Detect which cell encompasses the target text, then output its (X, Y) center coordinate. 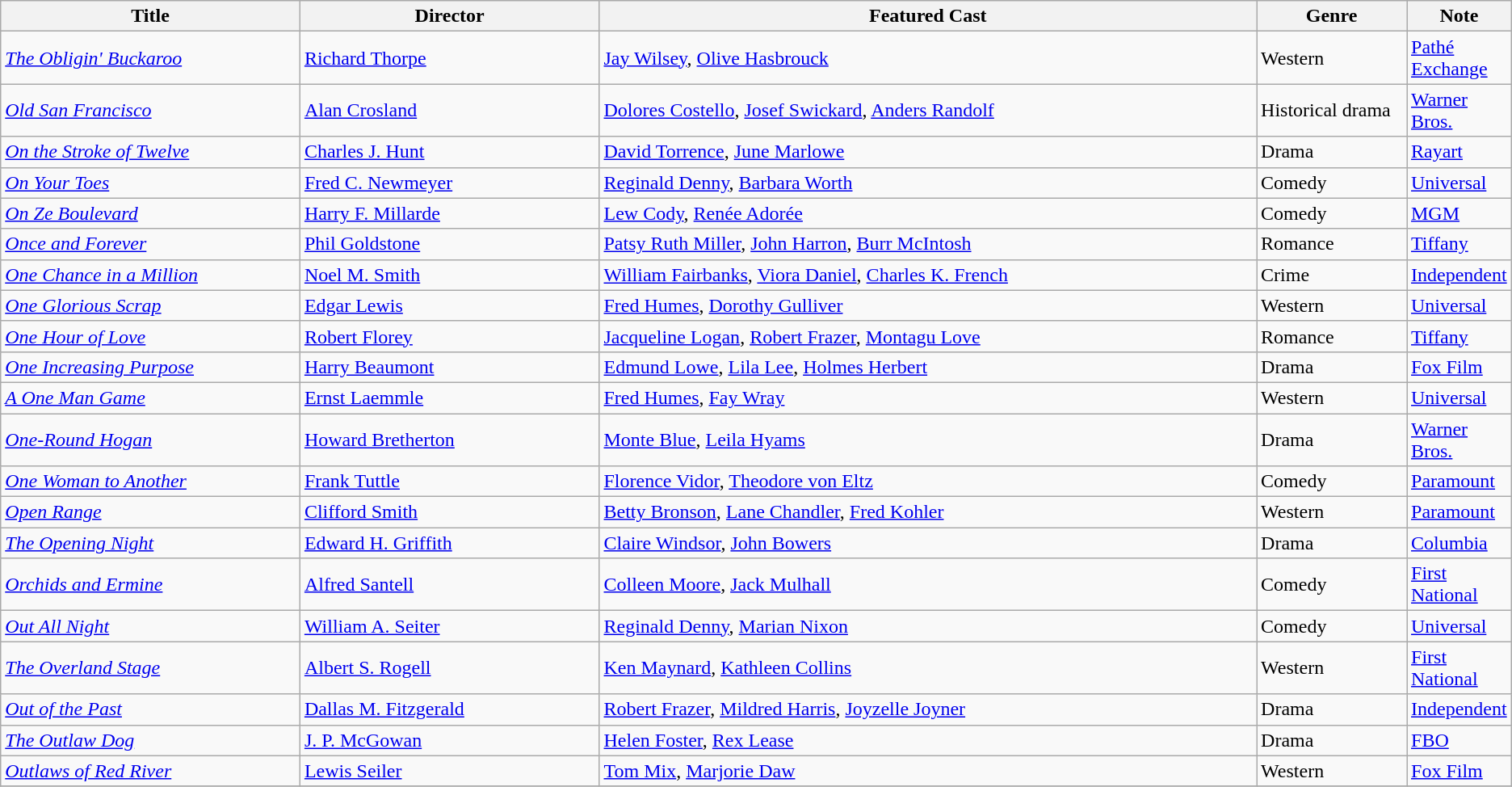
Albert S. Rogell (449, 667)
Monte Blue, Leila Hyams (928, 440)
Ken Maynard, Kathleen Collins (928, 667)
On the Stroke of Twelve (150, 152)
Dolores Costello, Josef Swickard, Anders Randolf (928, 110)
FBO (1459, 740)
Robert Frazer, Mildred Harris, Joyzelle Joyner (928, 709)
One Glorious Scrap (150, 305)
Helen Foster, Rex Lease (928, 740)
Howard Bretherton (449, 440)
Director (449, 16)
Pathé Exchange (1459, 58)
Reginald Denny, Barbara Worth (928, 183)
Robert Florey (449, 336)
Open Range (150, 512)
Old San Francisco (150, 110)
The Overland Stage (150, 667)
Outlaws of Red River (150, 771)
Rayart (1459, 152)
Note (1459, 16)
Clifford Smith (449, 512)
William A. Seiter (449, 626)
Betty Bronson, Lane Chandler, Fred Kohler (928, 512)
Edgar Lewis (449, 305)
Historical drama (1332, 110)
Out of the Past (150, 709)
The Outlaw Dog (150, 740)
Lewis Seiler (449, 771)
David Torrence, June Marlowe (928, 152)
Richard Thorpe (449, 58)
Tom Mix, Marjorie Daw (928, 771)
MGM (1459, 213)
Featured Cast (928, 16)
J. P. McGowan (449, 740)
One Chance in a Million (150, 275)
Noel M. Smith (449, 275)
Colleen Moore, Jack Mulhall (928, 585)
Columbia (1459, 543)
Edward H. Griffith (449, 543)
William Fairbanks, Viora Daniel, Charles K. French (928, 275)
Once and Forever (150, 244)
Fred Humes, Dorothy Gulliver (928, 305)
Claire Windsor, John Bowers (928, 543)
Patsy Ruth Miller, John Harron, Burr McIntosh (928, 244)
Reginald Denny, Marian Nixon (928, 626)
On Your Toes (150, 183)
Frank Tuttle (449, 482)
Alan Crosland (449, 110)
Ernst Laemmle (449, 398)
Genre (1332, 16)
Title (150, 16)
Dallas M. Fitzgerald (449, 709)
Orchids and Ermine (150, 585)
Crime (1332, 275)
Out All Night (150, 626)
Jacqueline Logan, Robert Frazer, Montagu Love (928, 336)
One-Round Hogan (150, 440)
The Obligin' Buckaroo (150, 58)
The Opening Night (150, 543)
One Increasing Purpose (150, 367)
Phil Goldstone (449, 244)
Fred C. Newmeyer (449, 183)
One Hour of Love (150, 336)
Lew Cody, Renée Adorée (928, 213)
Charles J. Hunt (449, 152)
Edmund Lowe, Lila Lee, Holmes Herbert (928, 367)
One Woman to Another (150, 482)
Alfred Santell (449, 585)
Harry Beaumont (449, 367)
A One Man Game (150, 398)
Florence Vidor, Theodore von Eltz (928, 482)
Harry F. Millarde (449, 213)
Jay Wilsey, Olive Hasbrouck (928, 58)
Fred Humes, Fay Wray (928, 398)
On Ze Boulevard (150, 213)
